Provide the [X, Y] coordinate of the cell's center where the given text is located.  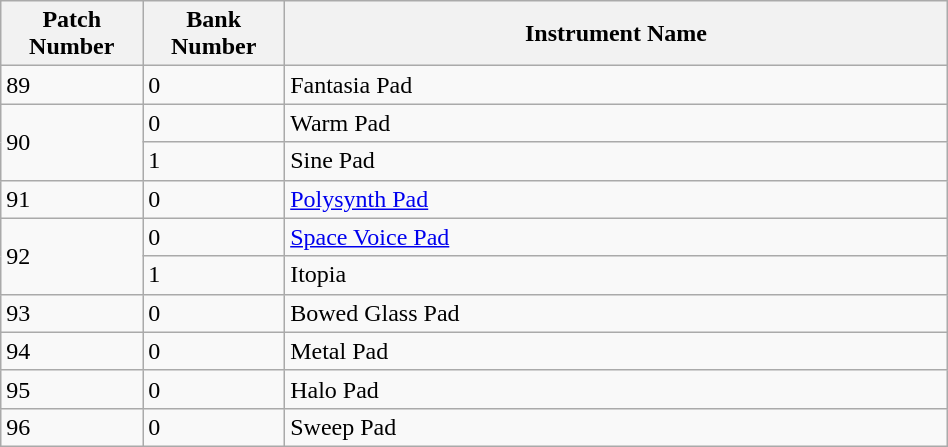
Patch Number [72, 34]
Halo Pad [616, 389]
Warm Pad [616, 123]
Bank Number [214, 34]
Sine Pad [616, 161]
Space Voice Pad [616, 237]
Polysynth Pad [616, 199]
Instrument Name [616, 34]
90 [72, 142]
Bowed Glass Pad [616, 313]
96 [72, 427]
Metal Pad [616, 351]
92 [72, 256]
91 [72, 199]
Itopia [616, 275]
94 [72, 351]
89 [72, 85]
95 [72, 389]
93 [72, 313]
Fantasia Pad [616, 85]
Sweep Pad [616, 427]
